Provide the (x, y) coordinate of the cell's center where the given text is located.  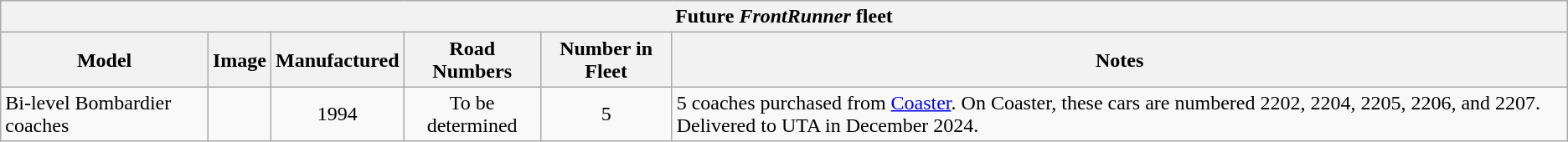
Future FrontRunner fleet (784, 17)
5 (606, 114)
5 coaches purchased from Coaster. On Coaster, these cars are numbered 2202, 2204, 2205, 2206, and 2207. Delivered to UTA in December 2024. (1119, 114)
Number in Fleet (606, 60)
Road Numbers (472, 60)
Manufactured (337, 60)
1994 (337, 114)
Image (240, 60)
To be determined (472, 114)
Model (105, 60)
Bi-level Bombardier coaches (105, 114)
Notes (1119, 60)
